Capture the cell that displays the provided text and extract its (x, y) central coordinate. 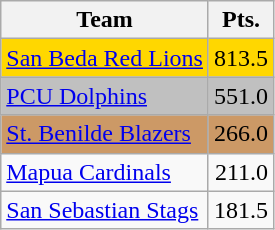
San Beda Red Lions (105, 58)
813.5 (240, 58)
551.0 (240, 96)
Team (105, 20)
St. Benilde Blazers (105, 134)
181.5 (240, 210)
266.0 (240, 134)
Mapua Cardinals (105, 172)
211.0 (240, 172)
Pts. (240, 20)
San Sebastian Stags (105, 210)
PCU Dolphins (105, 96)
